Output the (X, Y) coordinate of the center of the cell containing the given text.  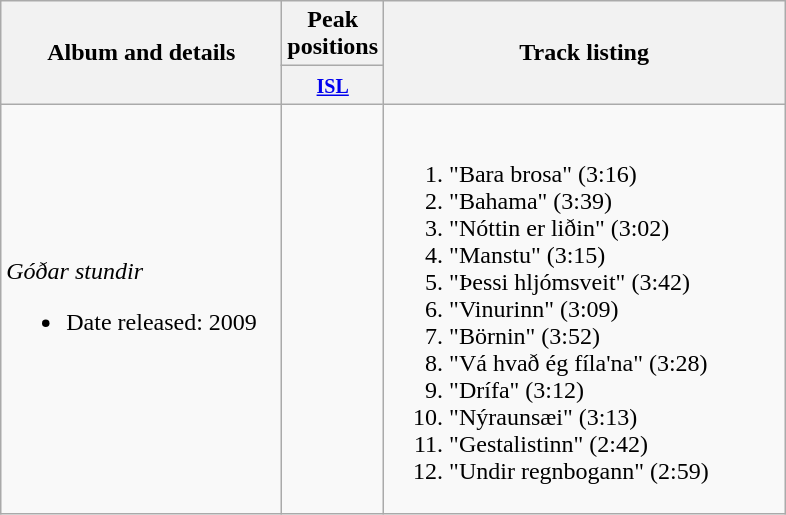
ISL (333, 85)
Track listing (584, 52)
Album and details (142, 52)
Peak positions (333, 34)
Góðar stundirDate released: 2009 (142, 309)
